Determine the [X, Y] coordinate at the center of the cell enclosing the given text.  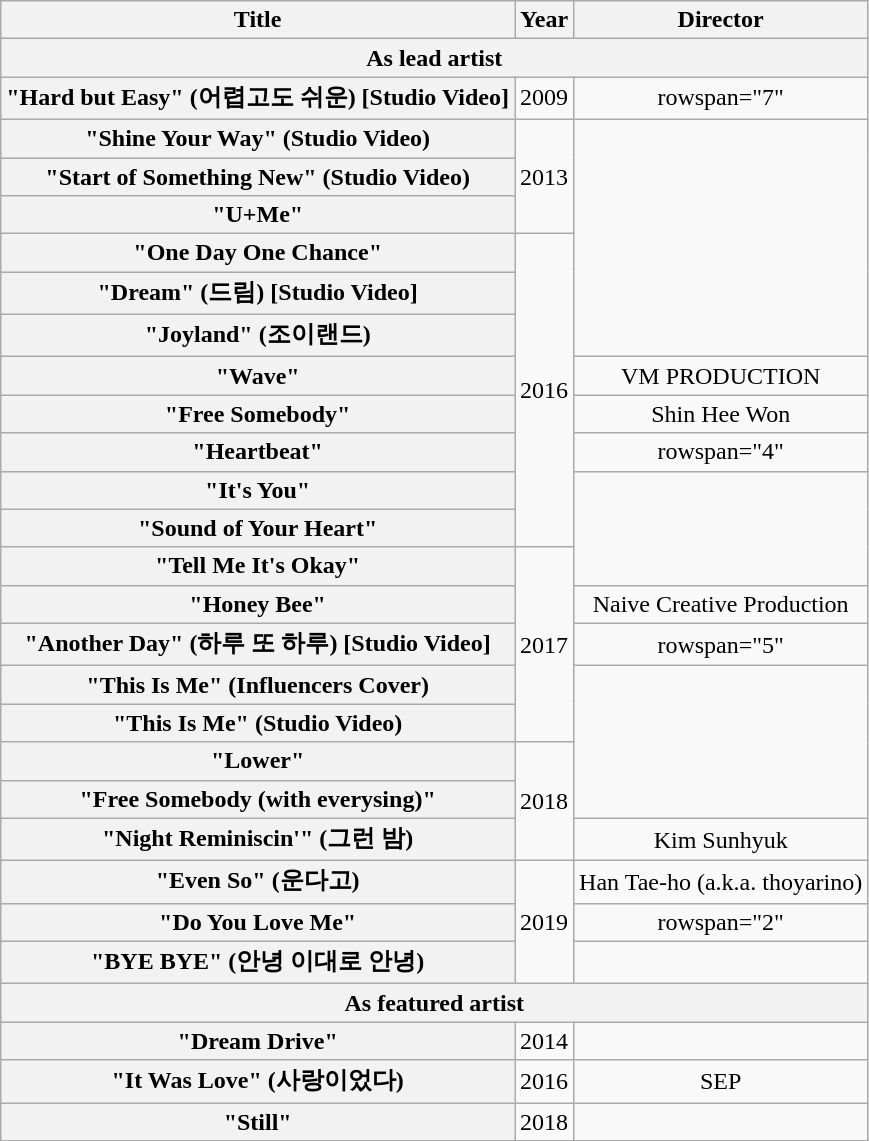
As lead artist [434, 58]
"BYE BYE" (안녕 이대로 안녕) [258, 962]
"Do You Love Me" [258, 922]
"Honey Bee" [258, 604]
2017 [544, 644]
"It Was Love" (사랑이었다) [258, 1082]
"U+Me" [258, 215]
"Dream Drive" [258, 1041]
Kim Sunhyuk [721, 840]
Naive Creative Production [721, 604]
"Dream" (드림) [Studio Video] [258, 294]
"This Is Me" (Influencers Cover) [258, 685]
"Start of Something New" (Studio Video) [258, 177]
"This Is Me" (Studio Video) [258, 723]
"Even So" (운다고) [258, 882]
rowspan="2" [721, 922]
"Heartbeat" [258, 452]
"Free Somebody" [258, 414]
"Another Day" (하루 또 하루) [Studio Video] [258, 644]
"Shine Your Way" (Studio Video) [258, 138]
rowspan="4" [721, 452]
"Lower" [258, 761]
2013 [544, 176]
"Hard but Easy" (어렵고도 쉬운) [Studio Video] [258, 98]
"Tell Me It's Okay" [258, 566]
"Still" [258, 1121]
"Wave" [258, 376]
Director [721, 20]
2009 [544, 98]
2019 [544, 922]
VM PRODUCTION [721, 376]
"It's You" [258, 490]
rowspan="5" [721, 644]
SEP [721, 1082]
"One Day One Chance" [258, 253]
"Sound of Your Heart" [258, 528]
As featured artist [434, 1003]
rowspan="7" [721, 98]
Shin Hee Won [721, 414]
"Night Reminiscin'" (그런 밤) [258, 840]
2014 [544, 1041]
Title [258, 20]
"Joyland" (조이랜드) [258, 336]
Year [544, 20]
"Free Somebody (with everysing)" [258, 799]
Han Tae-ho (a.k.a. thoyarino) [721, 882]
